Return the [X, Y] coordinate for the center point of the cell that contains the specified text.  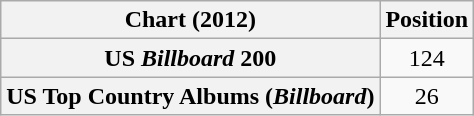
Chart (2012) [190, 20]
Position [427, 20]
26 [427, 96]
US Billboard 200 [190, 58]
US Top Country Albums (Billboard) [190, 96]
124 [427, 58]
